Provide the [x, y] coordinate of the cell's center where the given text is located.  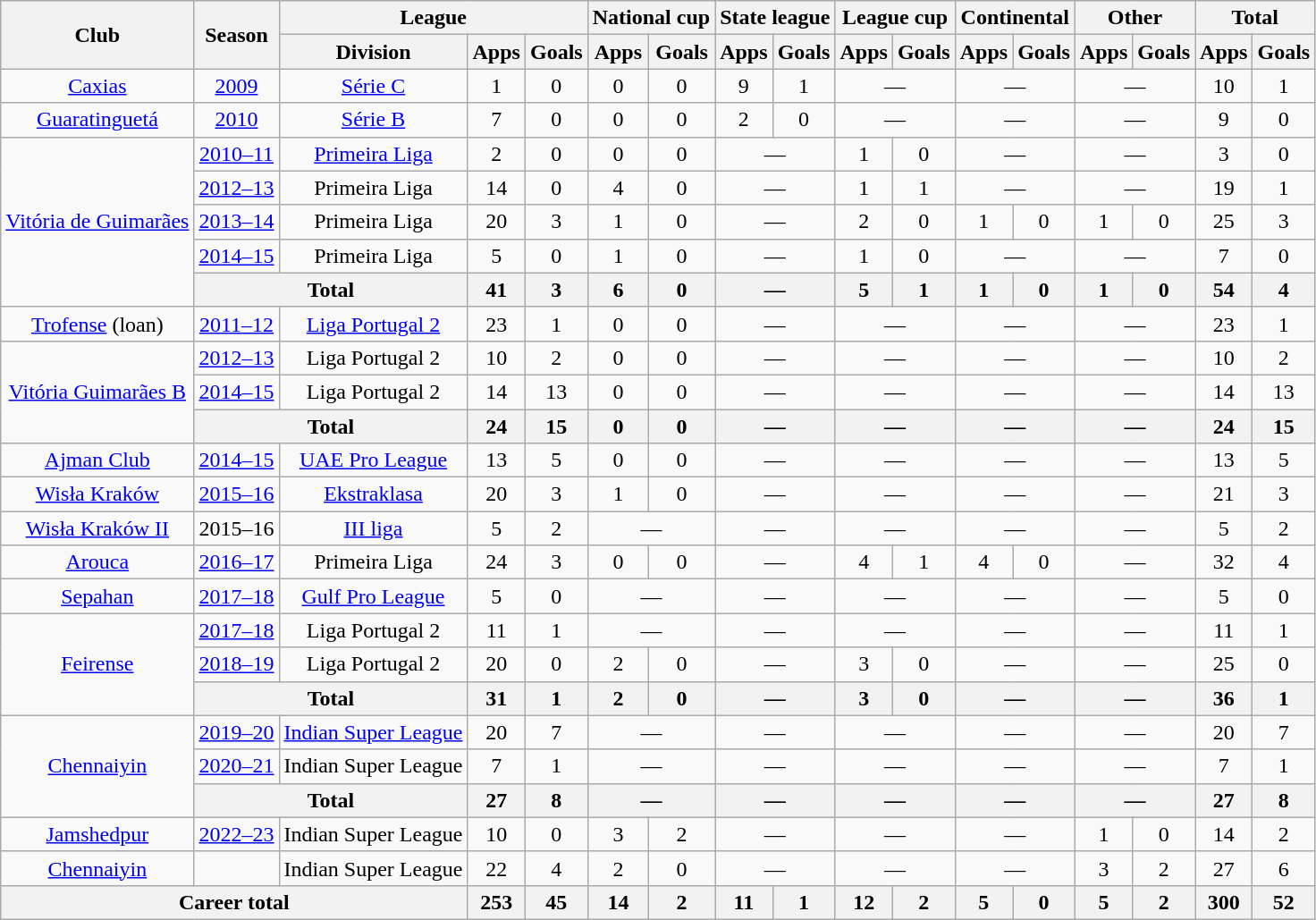
Sepahan [97, 596]
Trofense (loan) [97, 324]
Ekstraklasa [374, 494]
Arouca [97, 562]
54 [1224, 290]
Série C [374, 86]
Série B [374, 120]
2020–21 [236, 766]
22 [496, 868]
32 [1224, 562]
Ajman Club [97, 460]
2010–11 [236, 154]
36 [1224, 698]
National cup [651, 18]
Other [1135, 18]
Guaratinguetá [97, 120]
Wisła Kraków II [97, 528]
253 [496, 902]
41 [496, 290]
III liga [374, 528]
Wisła Kraków [97, 494]
League cup [895, 18]
League [433, 18]
19 [1224, 188]
2011–12 [236, 324]
2010 [236, 120]
52 [1284, 902]
Gulf Pro League [374, 596]
2013–14 [236, 222]
2009 [236, 86]
2018–19 [236, 664]
Vitória de Guimarães [97, 222]
Caxias [97, 86]
2019–20 [236, 732]
Division [374, 52]
Season [236, 35]
21 [1224, 494]
2022–23 [236, 834]
Feirense [97, 664]
Club [97, 35]
UAE Pro League [374, 460]
12 [864, 902]
State league [775, 18]
31 [496, 698]
300 [1224, 902]
2016–17 [236, 562]
Career total [234, 902]
Continental [1015, 18]
45 [556, 902]
Jamshedpur [97, 834]
Vitória Guimarães B [97, 392]
